Search for the cell housing the specified text and yield its (x, y) center coordinate. 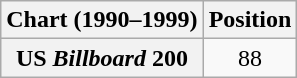
US Billboard 200 (102, 58)
Chart (1990–1999) (102, 20)
88 (250, 58)
Position (250, 20)
